Search for the cell housing the specified text and yield its [X, Y] center coordinate. 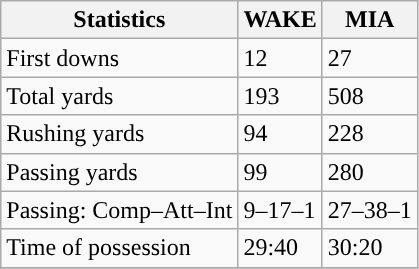
12 [280, 58]
193 [280, 96]
27 [370, 58]
First downs [120, 58]
94 [280, 134]
99 [280, 172]
Rushing yards [120, 134]
Passing: Comp–Att–Int [120, 210]
9–17–1 [280, 210]
27–38–1 [370, 210]
228 [370, 134]
Passing yards [120, 172]
Statistics [120, 20]
30:20 [370, 248]
MIA [370, 20]
280 [370, 172]
WAKE [280, 20]
Time of possession [120, 248]
Total yards [120, 96]
29:40 [280, 248]
508 [370, 96]
